Extract the [x, y] coordinate from the center of the cell holding the provided text.  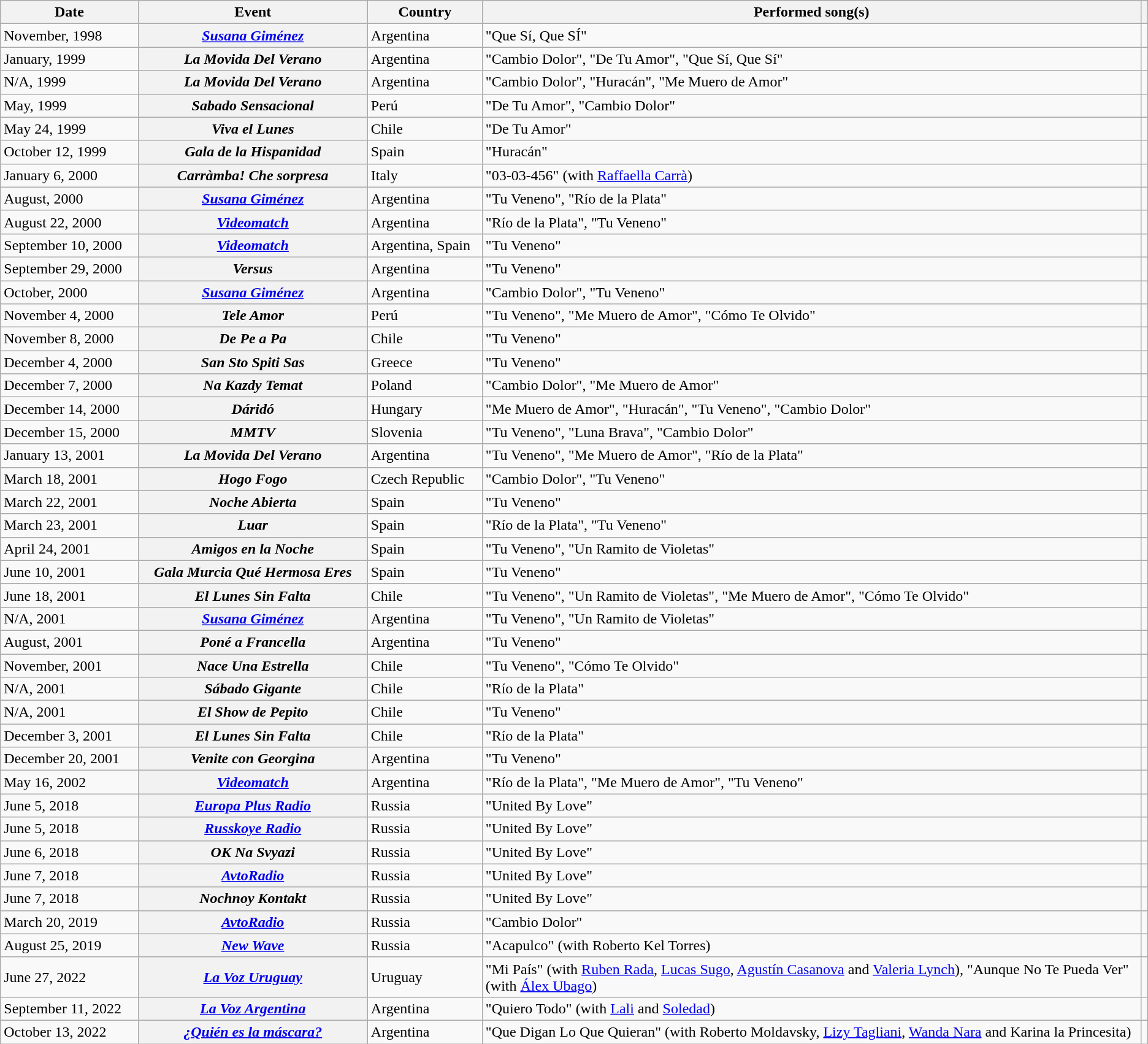
October 13, 2022 [69, 1032]
"Quiero Todo" (with Lali and Soledad) [811, 1008]
September 11, 2022 [69, 1008]
Luar [253, 525]
San Sto Spiti Sas [253, 362]
January 13, 2001 [69, 455]
Uruguay [424, 977]
Europa Plus Radio [253, 806]
June 10, 2001 [69, 572]
Greece [424, 362]
De Pe a Pa [253, 339]
Poland [424, 386]
N/A, 1999 [69, 82]
October, 2000 [69, 292]
September 10, 2000 [69, 245]
"03-03-456" (with Raffaella Carrà) [811, 175]
Venite con Georgina [253, 759]
"Cambio Dolor", "Huracán", "Me Muero de Amor" [811, 82]
November, 2001 [69, 665]
OK Na Svyazi [253, 852]
December 3, 2001 [69, 736]
Gala de la Hispanidad [253, 152]
March 23, 2001 [69, 525]
El Show de Pepito [253, 712]
March 18, 2001 [69, 479]
"Acapulco" (with Roberto Kel Torres) [811, 945]
August, 2001 [69, 642]
Date [69, 12]
December 20, 2001 [69, 759]
Dáridó [253, 409]
March 22, 2001 [69, 502]
August 22, 2000 [69, 222]
"Cambio Dolor", "Me Muero de Amor" [811, 386]
"Mi País" (with Ruben Rada, Lucas Sugo, Agustín Casanova and Valeria Lynch), "Aunque No Te Pueda Ver" (with Álex Ubago) [811, 977]
"Tu Veneno", "Me Muero de Amor", "Cómo Te Olvido" [811, 316]
Sabado Sensacional [253, 105]
"Tu Veneno", "Me Muero de Amor", "Río de la Plata" [811, 455]
Performed song(s) [811, 12]
Tele Amor [253, 316]
"Que Sí, Que SÍ" [811, 36]
August, 2000 [69, 199]
December 7, 2000 [69, 386]
Na Kazdy Temat [253, 386]
Gala Murcia Qué Hermosa Eres [253, 572]
Nace Una Estrella [253, 665]
Country [424, 12]
June 18, 2001 [69, 595]
Versus [253, 269]
May 16, 2002 [69, 782]
Argentina, Spain [424, 245]
August 25, 2019 [69, 945]
"Tu Veneno", "Cómo Te Olvido" [811, 665]
Italy [424, 175]
¿Quién es la máscara? [253, 1032]
"Que Digan Lo Que Quieran" (with Roberto Moldavsky, Lizy Tagliani, Wanda Nara and Karina la Princesita) [811, 1032]
"Tu Veneno", "Río de la Plata" [811, 199]
MMTV [253, 432]
Carràmba! Che sorpresa [253, 175]
La Voz Uruguay [253, 977]
Event [253, 12]
"De Tu Amor" [811, 129]
Slovenia [424, 432]
December 14, 2000 [69, 409]
May 24, 1999 [69, 129]
Noche Abierta [253, 502]
"De Tu Amor", "Cambio Dolor" [811, 105]
"Cambio Dolor", "De Tu Amor", "Que Sí, Que Sí" [811, 59]
"Río de la Plata", "Me Muero de Amor", "Tu Veneno" [811, 782]
"Cambio Dolor" [811, 922]
Viva el Lunes [253, 129]
Sábado Gigante [253, 689]
November 8, 2000 [69, 339]
April 24, 2001 [69, 549]
"Tu Veneno", "Luna Brava", "Cambio Dolor" [811, 432]
October 12, 1999 [69, 152]
December 15, 2000 [69, 432]
Poné a Francella [253, 642]
Hungary [424, 409]
May, 1999 [69, 105]
November, 1998 [69, 36]
Russkoye Radio [253, 829]
Nochnoy Kontakt [253, 899]
September 29, 2000 [69, 269]
New Wave [253, 945]
November 4, 2000 [69, 316]
Amigos en la Noche [253, 549]
La Voz Argentina [253, 1008]
January 6, 2000 [69, 175]
"Tu Veneno", "Un Ramito de Violetas", "Me Muero de Amor", "Cómo Te Olvido" [811, 595]
December 4, 2000 [69, 362]
March 20, 2019 [69, 922]
Czech Republic [424, 479]
June 6, 2018 [69, 852]
Hogo Fogo [253, 479]
January, 1999 [69, 59]
"Huracán" [811, 152]
June 27, 2022 [69, 977]
"Me Muero de Amor", "Huracán", "Tu Veneno", "Cambio Dolor" [811, 409]
